Output the (x, y) coordinate of the center of the cell containing the given text.  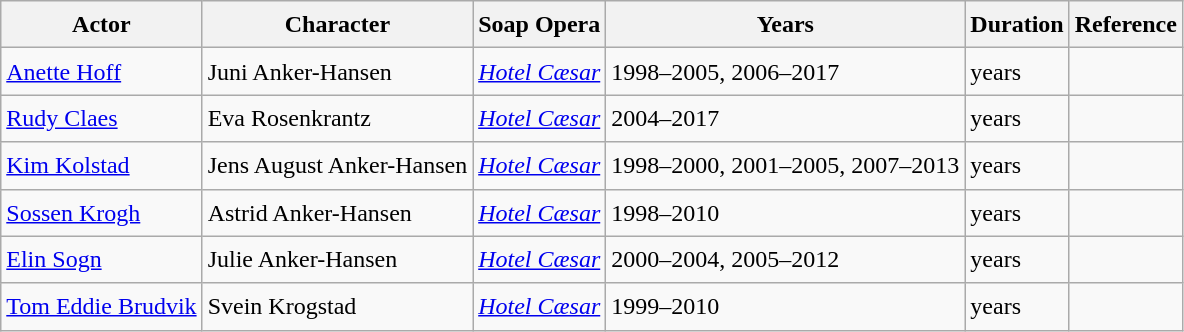
Julie Anker-Hansen (338, 260)
Rudy Claes (102, 118)
Elin Sogn (102, 260)
Kim Kolstad (102, 166)
Svein Krogstad (338, 306)
Reference (1126, 24)
Years (786, 24)
Anette Hoff (102, 72)
Tom Eddie Brudvik (102, 306)
1998–2000, 2001–2005, 2007–2013 (786, 166)
Character (338, 24)
Duration (1017, 24)
1998–2010 (786, 212)
Soap Opera (540, 24)
Actor (102, 24)
1999–2010 (786, 306)
Sossen Krogh (102, 212)
Eva Rosenkrantz (338, 118)
Astrid Anker-Hansen (338, 212)
1998–2005, 2006–2017 (786, 72)
Jens August Anker-Hansen (338, 166)
2004–2017 (786, 118)
Juni Anker-Hansen (338, 72)
2000–2004, 2005–2012 (786, 260)
